Return [x, y] of the center of cell containing provided text 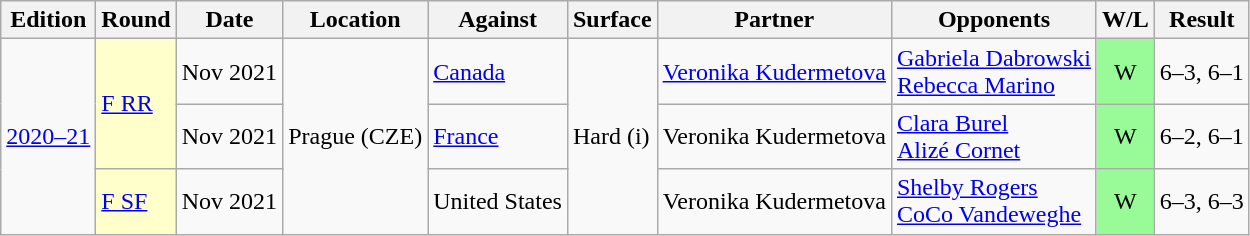
Against [498, 20]
Opponents [994, 20]
6–3, 6–3 [1202, 202]
France [498, 136]
Result [1202, 20]
Date [229, 20]
Surface [612, 20]
Prague (CZE) [356, 136]
Location [356, 20]
W/L [1125, 20]
Hard (i) [612, 136]
Canada [498, 72]
F RR [136, 104]
Gabriela Dabrowski Rebecca Marino [994, 72]
2020–21 [48, 136]
6–2, 6–1 [1202, 136]
F SF [136, 202]
Round [136, 20]
Edition [48, 20]
Clara Burel Alizé Cornet [994, 136]
6–3, 6–1 [1202, 72]
Shelby Rogers CoCo Vandeweghe [994, 202]
Partner [774, 20]
United States [498, 202]
